Provide the [X, Y] coordinate of the cell's center where the given text is located.  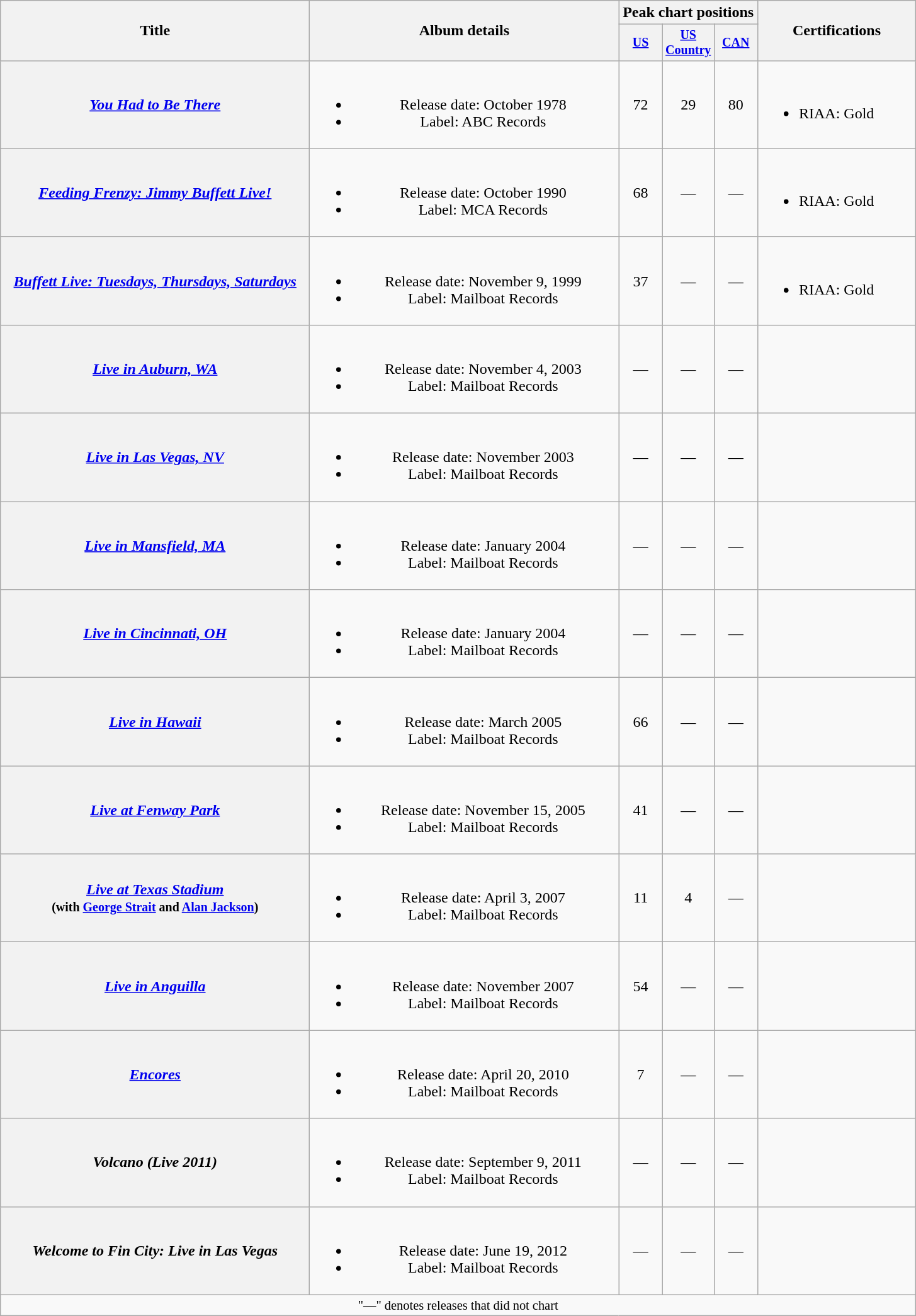
Release date: September 9, 2011Label: Mailboat Records [465, 1162]
80 [735, 104]
Release date: November 2003Label: Mailboat Records [465, 458]
Title [155, 31]
Certifications [836, 31]
68 [641, 193]
Peak chart positions [689, 13]
Buffett Live: Tuesdays, Thursdays, Saturdays [155, 281]
Volcano (Live 2011) [155, 1162]
Live at Fenway Park [155, 810]
4 [688, 898]
Release date: April 20, 2010Label: Mailboat Records [465, 1074]
37 [641, 281]
Live in Mansfield, MA [155, 546]
72 [641, 104]
Release date: November 15, 2005Label: Mailboat Records [465, 810]
"—" denotes releases that did not chart [458, 1305]
Live in Las Vegas, NV [155, 458]
7 [641, 1074]
41 [641, 810]
Feeding Frenzy: Jimmy Buffett Live! [155, 193]
Release date: April 3, 2007Label: Mailboat Records [465, 898]
Release date: November 4, 2003Label: Mailboat Records [465, 369]
29 [688, 104]
Live in Anguilla [155, 986]
CAN [735, 43]
Live in Auburn, WA [155, 369]
66 [641, 722]
Release date: October 1978Label: ABC Records [465, 104]
US Country [688, 43]
Release date: November 9, 1999Label: Mailboat Records [465, 281]
Encores [155, 1074]
Release date: June 19, 2012Label: Mailboat Records [465, 1251]
Release date: November 2007Label: Mailboat Records [465, 986]
Live at Texas Stadium(with George Strait and Alan Jackson) [155, 898]
Welcome to Fin City: Live in Las Vegas [155, 1251]
11 [641, 898]
54 [641, 986]
Release date: March 2005Label: Mailboat Records [465, 722]
Live in Hawaii [155, 722]
You Had to Be There [155, 104]
Album details [465, 31]
Release date: October 1990Label: MCA Records [465, 193]
Live in Cincinnati, OH [155, 634]
US [641, 43]
